Provide the (X, Y) coordinate of the cell's center where the given text is located.  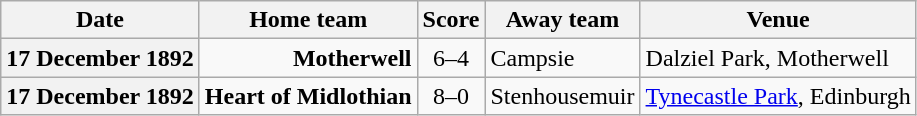
Score (451, 20)
8–0 (451, 96)
Home team (308, 20)
Away team (562, 20)
6–4 (451, 58)
Venue (778, 20)
Tynecastle Park, Edinburgh (778, 96)
Campsie (562, 58)
Stenhousemuir (562, 96)
Motherwell (308, 58)
Date (100, 20)
Dalziel Park, Motherwell (778, 58)
Heart of Midlothian (308, 96)
